Find where the given text appears and provide that cell's center as [X, Y] coordinate. 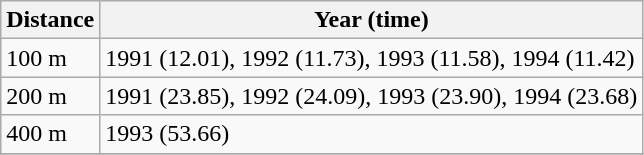
1993 (53.66) [372, 134]
1991 (23.85), 1992 (24.09), 1993 (23.90), 1994 (23.68) [372, 96]
Distance [50, 20]
1991 (12.01), 1992 (11.73), 1993 (11.58), 1994 (11.42) [372, 58]
Year (time) [372, 20]
200 m [50, 96]
100 m [50, 58]
400 m [50, 134]
